Capture the cell that displays the provided text and extract its (X, Y) central coordinate. 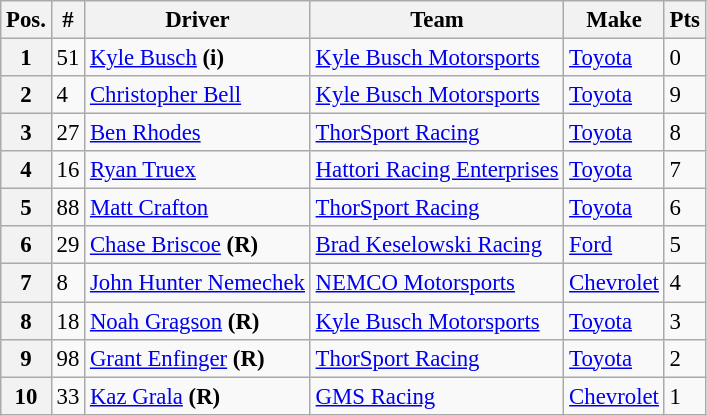
27 (68, 133)
NEMCO Motorsports (437, 283)
Driver (198, 20)
Kaz Grala (R) (198, 396)
Christopher Bell (198, 95)
Grant Enfinger (R) (198, 358)
Make (614, 20)
Ryan Truex (198, 170)
GMS Racing (437, 396)
51 (68, 58)
Pos. (26, 20)
16 (68, 170)
Pts (684, 20)
88 (68, 208)
Noah Gragson (R) (198, 321)
0 (684, 58)
John Hunter Nemechek (198, 283)
Chase Briscoe (R) (198, 245)
98 (68, 358)
# (68, 20)
Team (437, 20)
Ben Rhodes (198, 133)
Ford (614, 245)
Brad Keselowski Racing (437, 245)
18 (68, 321)
33 (68, 396)
29 (68, 245)
Hattori Racing Enterprises (437, 170)
10 (26, 396)
Matt Crafton (198, 208)
Kyle Busch (i) (198, 58)
